Return the [X, Y] coordinate for the center point of the cell that contains the specified text.  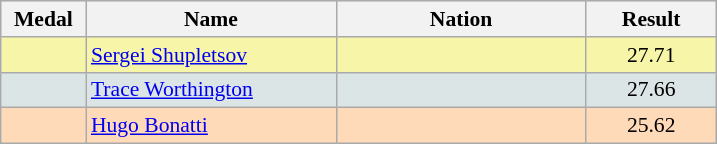
Trace Worthington [211, 90]
27.66 [651, 90]
27.71 [651, 55]
25.62 [651, 126]
Medal [44, 19]
Sergei Shupletsov [211, 55]
Nation [461, 19]
Result [651, 19]
Name [211, 19]
Hugo Bonatti [211, 126]
